Capture the cell that displays the provided text and extract its (X, Y) central coordinate. 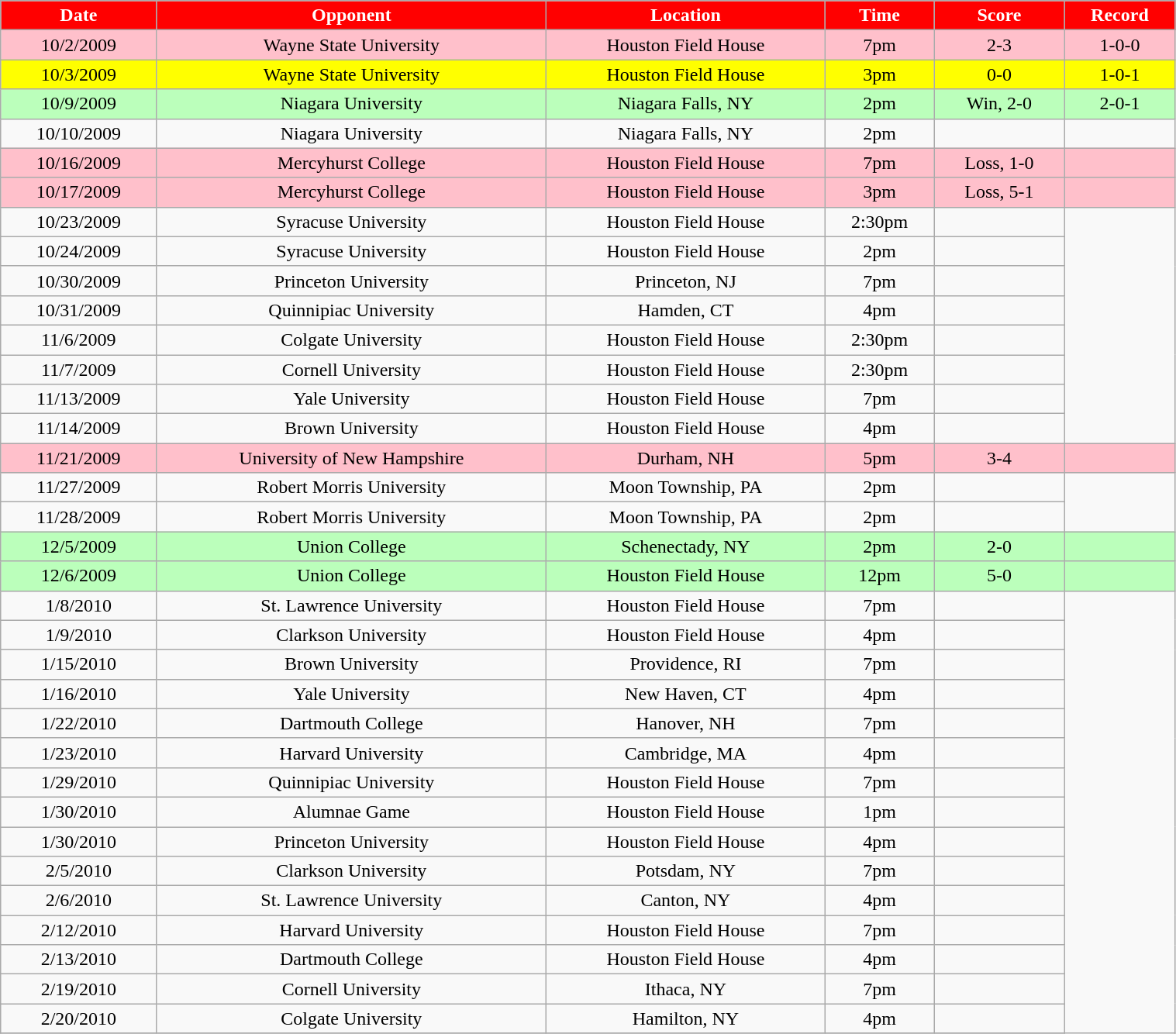
2/13/2010 (79, 960)
1pm (879, 812)
Alumnae Game (352, 812)
11/21/2009 (79, 458)
2/6/2010 (79, 901)
1/22/2010 (79, 723)
11/6/2009 (79, 339)
Date (79, 16)
Schenectady, NY (685, 546)
10/16/2009 (79, 163)
10/23/2009 (79, 222)
11/27/2009 (79, 488)
Canton, NY (685, 901)
Princeton, NJ (685, 281)
2/20/2010 (79, 1018)
1/15/2010 (79, 664)
10/2/2009 (79, 45)
3-4 (999, 458)
Potsdam, NY (685, 871)
Loss, 5-1 (999, 192)
1/8/2010 (79, 605)
1/29/2010 (79, 782)
2/19/2010 (79, 989)
Providence, RI (685, 664)
Ithaca, NY (685, 989)
5-0 (999, 576)
2-0 (999, 546)
10/10/2009 (79, 133)
11/28/2009 (79, 517)
10/31/2009 (79, 310)
New Haven, CT (685, 694)
10/30/2009 (79, 281)
Hanover, NH (685, 723)
12pm (879, 576)
11/14/2009 (79, 429)
10/3/2009 (79, 74)
Hamilton, NY (685, 1018)
Cambridge, MA (685, 753)
10/17/2009 (79, 192)
11/13/2009 (79, 399)
1-0-0 (1119, 45)
1/23/2010 (79, 753)
2/12/2010 (79, 930)
10/9/2009 (79, 104)
Loss, 1-0 (999, 163)
0-0 (999, 74)
11/7/2009 (79, 370)
12/6/2009 (79, 576)
Time (879, 16)
Win, 2-0 (999, 104)
2-0-1 (1119, 104)
12/5/2009 (79, 546)
1/9/2010 (79, 635)
1/16/2010 (79, 694)
Opponent (352, 16)
Record (1119, 16)
10/24/2009 (79, 251)
Score (999, 16)
Hamden, CT (685, 310)
Location (685, 16)
Durham, NH (685, 458)
1-0-1 (1119, 74)
2/5/2010 (79, 871)
2-3 (999, 45)
University of New Hampshire (352, 458)
5pm (879, 458)
